Search for the cell housing the specified text and yield its (x, y) center coordinate. 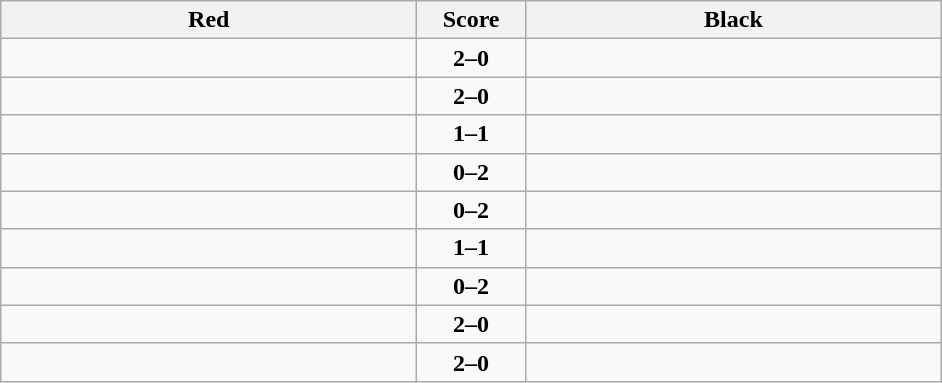
Black (733, 20)
Score (472, 20)
Red (209, 20)
